Extract the [x, y] coordinate from the center of the cell holding the provided text.  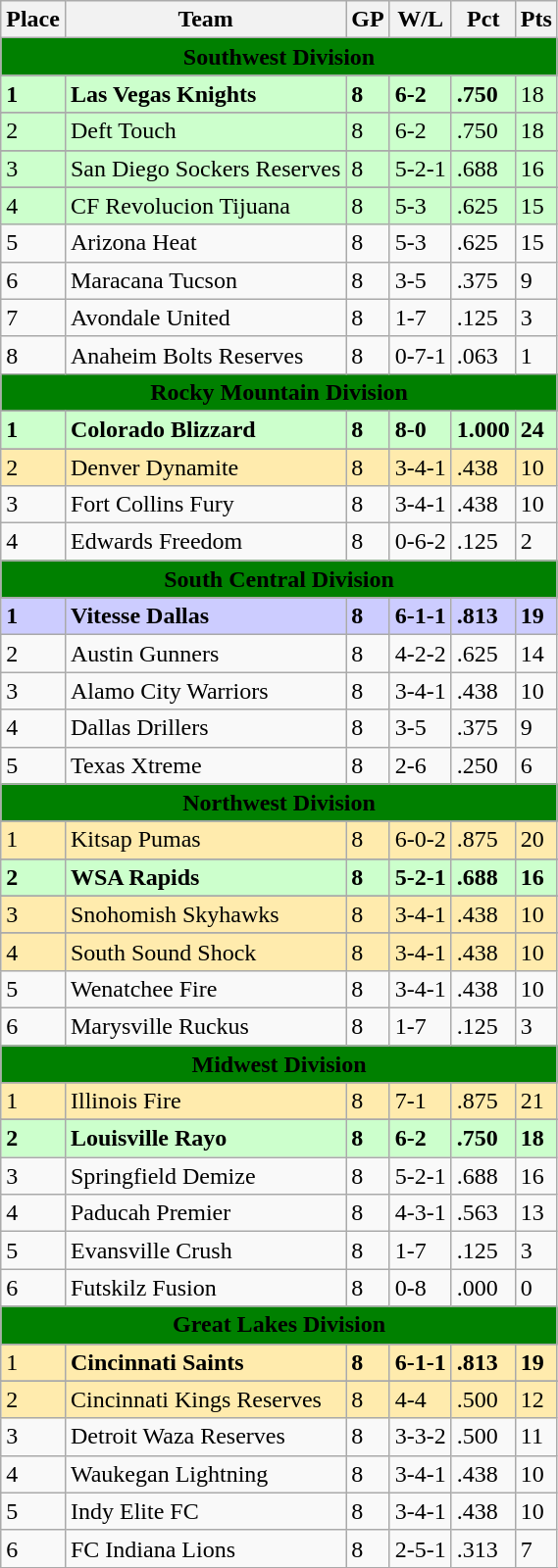
24 [535, 429]
Texas Xtreme [205, 765]
0-8 [420, 1288]
Pct [482, 20]
13 [535, 1213]
8-0 [420, 429]
.563 [482, 1213]
21 [535, 1102]
Team [205, 20]
6-0-2 [420, 840]
12 [535, 1399]
Fort Collins Fury [205, 505]
2-6 [420, 765]
Illinois Fire [205, 1102]
Deft Touch [205, 131]
Indy Elite FC [205, 1511]
Futskilz Fusion [205, 1288]
Detroit Waza Reserves [205, 1437]
Cincinnati Saints [205, 1362]
.313 [482, 1548]
.000 [482, 1288]
7-1 [420, 1102]
W/L [420, 20]
Colorado Blizzard [205, 429]
Denver Dynamite [205, 467]
Evansville Crush [205, 1250]
0 [535, 1288]
WSA Rapids [205, 877]
Pts [535, 20]
Place [33, 20]
Marysville Ruckus [205, 1026]
1.000 [482, 429]
Great Lakes Division [279, 1325]
Vitesse Dallas [205, 616]
.250 [482, 765]
Anaheim Bolts Reserves [205, 355]
South Central Division [279, 579]
2-5-1 [420, 1548]
Avondale United [205, 318]
San Diego Sockers Reserves [205, 169]
14 [535, 654]
4-3-1 [420, 1213]
20 [535, 840]
Northwest Division [279, 803]
Wenatchee Fire [205, 989]
Cincinnati Kings Reserves [205, 1399]
Snohomish Skyhawks [205, 914]
Kitsap Pumas [205, 840]
3-3-2 [420, 1437]
Waukegan Lightning [205, 1474]
Maracana Tucson [205, 280]
Midwest Division [279, 1063]
FC Indiana Lions [205, 1548]
.063 [482, 355]
Edwards Freedom [205, 542]
0-6-2 [420, 542]
Austin Gunners [205, 654]
Paducah Premier [205, 1213]
Rocky Mountain Division [279, 392]
Dallas Drillers [205, 728]
Southwest Division [279, 57]
GP [368, 20]
0-7-1 [420, 355]
South Sound Shock [205, 952]
CF Revolucion Tijuana [205, 206]
Springfield Demize [205, 1176]
11 [535, 1437]
Alamo City Warriors [205, 691]
4-2-2 [420, 654]
4-4 [420, 1399]
Arizona Heat [205, 243]
Las Vegas Knights [205, 94]
Louisville Rayo [205, 1139]
